Return the (X, Y) coordinate for the center point of the cell that contains the specified text.  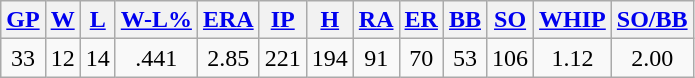
194 (330, 58)
1.12 (573, 58)
RA (376, 20)
L (98, 20)
WHIP (573, 20)
SO/BB (652, 20)
2.85 (228, 58)
.441 (156, 58)
W-L% (156, 20)
33 (23, 58)
221 (282, 58)
12 (62, 58)
H (330, 20)
14 (98, 58)
BB (464, 20)
GP (23, 20)
70 (421, 58)
91 (376, 58)
53 (464, 58)
SO (510, 20)
2.00 (652, 58)
W (62, 20)
106 (510, 58)
ER (421, 20)
IP (282, 20)
ERA (228, 20)
